Determine the (x, y) coordinate at the center of the cell enclosing the given text.  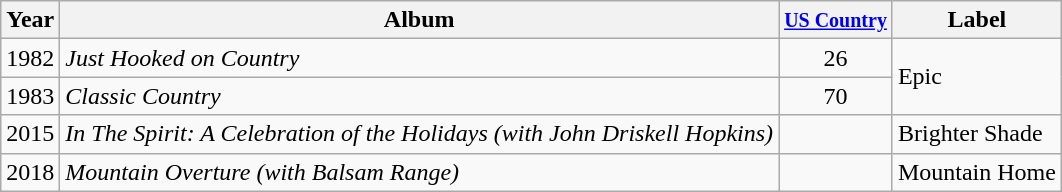
2018 (30, 172)
Mountain Overture (with Balsam Range) (420, 172)
Classic Country (420, 96)
Mountain Home (976, 172)
US Country (836, 20)
Brighter Shade (976, 134)
1983 (30, 96)
Album (420, 20)
26 (836, 58)
70 (836, 96)
Label (976, 20)
Year (30, 20)
Epic (976, 77)
1982 (30, 58)
2015 (30, 134)
In The Spirit: A Celebration of the Holidays (with John Driskell Hopkins) (420, 134)
Just Hooked on Country (420, 58)
